Capture the cell that displays the provided text and extract its (x, y) central coordinate. 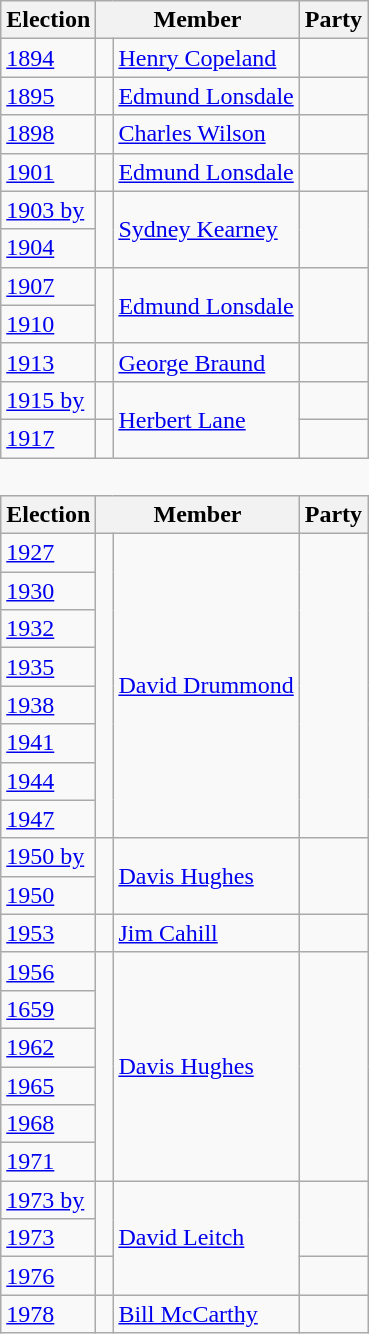
1965 (48, 1085)
1659 (48, 1009)
1962 (48, 1047)
1938 (48, 705)
1978 (48, 1314)
1907 (48, 286)
1973 by (48, 1200)
1917 (48, 438)
1935 (48, 667)
1950 by (48, 857)
1903 by (48, 210)
1898 (48, 134)
1910 (48, 324)
1973 (48, 1238)
David Drummond (206, 686)
1894 (48, 58)
1913 (48, 362)
1950 (48, 895)
Charles Wilson (206, 134)
Sydney Kearney (206, 229)
1930 (48, 591)
1895 (48, 96)
1971 (48, 1162)
David Leitch (206, 1238)
Bill McCarthy (206, 1314)
Jim Cahill (206, 933)
1932 (48, 629)
1956 (48, 971)
1953 (48, 933)
1944 (48, 781)
1976 (48, 1276)
Herbert Lane (206, 419)
1915 by (48, 400)
1901 (48, 172)
Henry Copeland (206, 58)
1904 (48, 248)
1968 (48, 1124)
George Braund (206, 362)
1947 (48, 819)
1927 (48, 553)
1941 (48, 743)
